Identify which cell holds the provided text, then report its [X, Y] central coordinate. 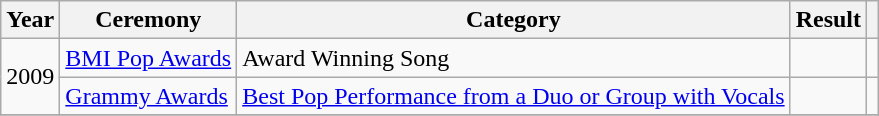
Result [828, 20]
Award Winning Song [514, 58]
BMI Pop Awards [148, 58]
Category [514, 20]
Grammy Awards [148, 96]
Year [30, 20]
Ceremony [148, 20]
Best Pop Performance from a Duo or Group with Vocals [514, 96]
2009 [30, 77]
